Provide the (X, Y) coordinate of the cell's center where the given text is located.  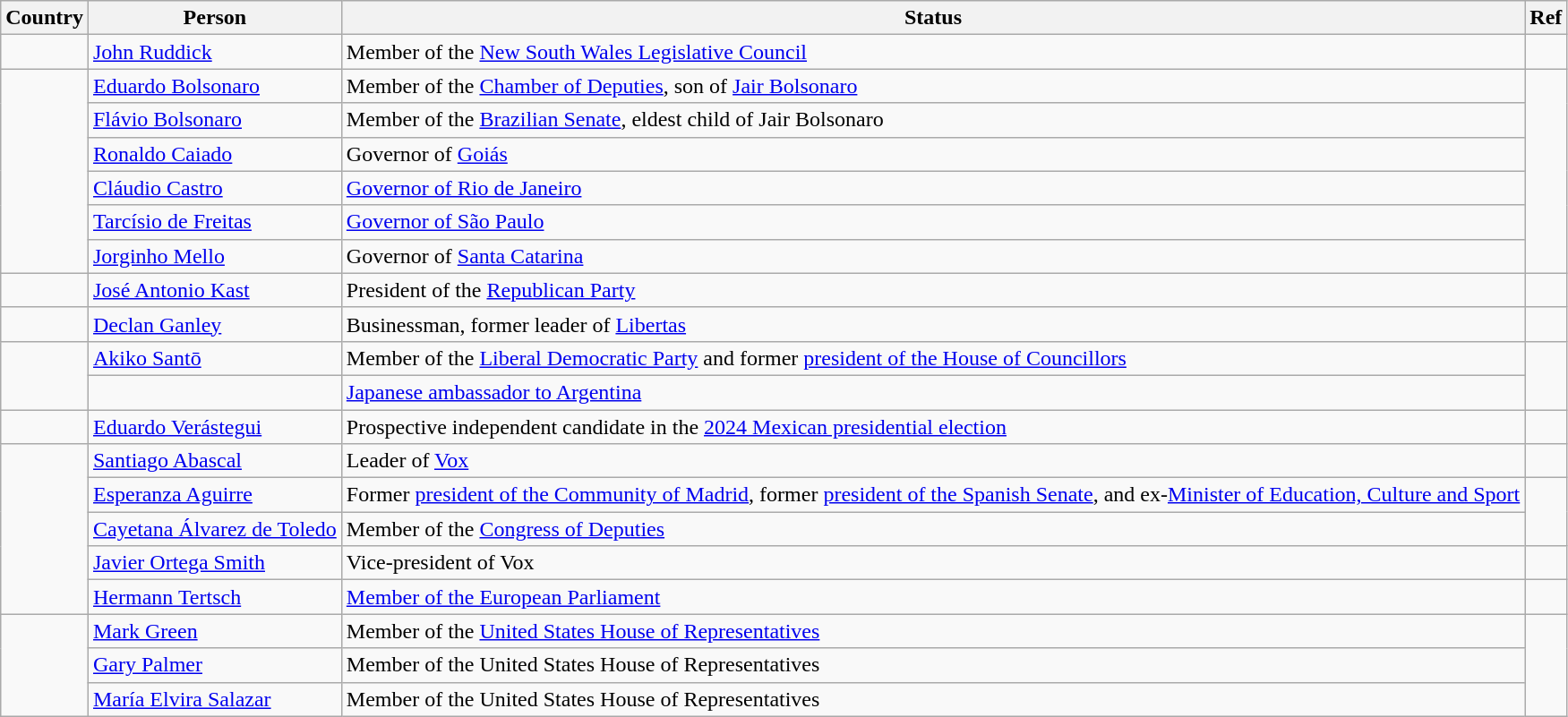
Status (933, 18)
Esperanza Aguirre (215, 495)
Eduardo Verástegui (215, 427)
Santiago Abascal (215, 461)
Member of the European Parliament (933, 597)
Member of the Congress of Deputies (933, 529)
John Ruddick (215, 52)
María Elvira Salazar (215, 699)
Javier Ortega Smith (215, 563)
Declan Ganley (215, 324)
Cláudio Castro (215, 188)
Eduardo Bolsonaro (215, 86)
Member of the Liberal Democratic Party and former president of the House of Councillors (933, 358)
Tarcísio de Freitas (215, 222)
Hermann Tertsch (215, 597)
Ref (1546, 18)
Japanese ambassador to Argentina (933, 392)
Vice-president of Vox (933, 563)
Jorginho Mello (215, 256)
Former president of the Community of Madrid, former president of the Spanish Senate, and ex-Minister of Education, Culture and Sport (933, 495)
Prospective independent candidate in the 2024 Mexican presidential election (933, 427)
Akiko Santō (215, 358)
Member of the Brazilian Senate, eldest child of Jair Bolsonaro (933, 120)
Mark Green (215, 631)
Governor of São Paulo (933, 222)
Person (215, 18)
Governor of Rio de Janeiro (933, 188)
Businessman, former leader of Libertas (933, 324)
Cayetana Álvarez de Toledo (215, 529)
Member of the Chamber of Deputies, son of Jair Bolsonaro (933, 86)
Member of the New South Wales Legislative Council (933, 52)
Leader of Vox (933, 461)
Flávio Bolsonaro (215, 120)
Country (45, 18)
Governor of Goiás (933, 154)
Governor of Santa Catarina (933, 256)
Ronaldo Caiado (215, 154)
José Antonio Kast (215, 290)
President of the Republican Party (933, 290)
Gary Palmer (215, 665)
